Identify which cell holds the provided text, then report its [X, Y] central coordinate. 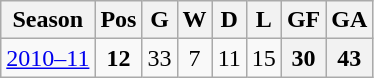
W [194, 20]
Season [48, 20]
GF [303, 20]
12 [118, 58]
15 [264, 58]
L [264, 20]
G [160, 20]
33 [160, 58]
GA [350, 20]
D [229, 20]
43 [350, 58]
11 [229, 58]
Pos [118, 20]
30 [303, 58]
2010–11 [48, 58]
7 [194, 58]
